Locate the cell with the specified text and output its (x, y) center coordinate. 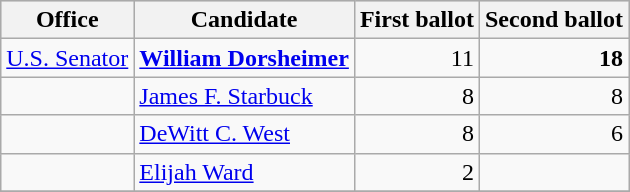
2 (416, 172)
First ballot (416, 20)
DeWitt C. West (244, 134)
James F. Starbuck (244, 96)
William Dorsheimer (244, 58)
18 (554, 58)
6 (554, 134)
Elijah Ward (244, 172)
Candidate (244, 20)
Second ballot (554, 20)
U.S. Senator (68, 58)
11 (416, 58)
Office (68, 20)
